Determine the (x, y) coordinate at the center of the cell enclosing the given text.  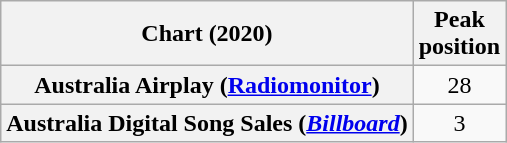
28 (459, 85)
Australia Digital Song Sales (Billboard) (207, 123)
Chart (2020) (207, 34)
Peakposition (459, 34)
3 (459, 123)
Australia Airplay (Radiomonitor) (207, 85)
